Identify which cell holds the provided text, then report its (X, Y) central coordinate. 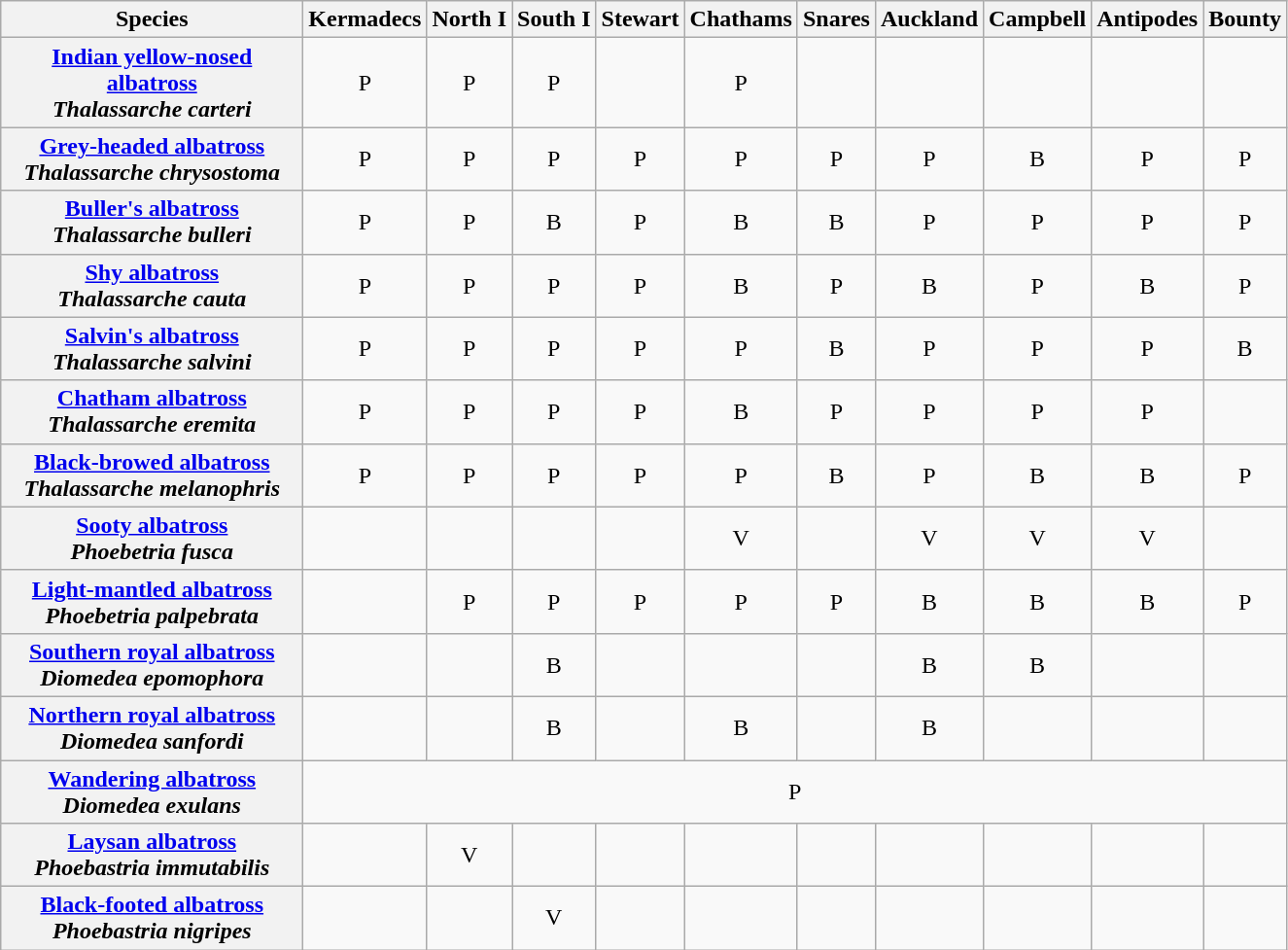
Shy albatrossThalassarche cauta (152, 286)
Auckland (929, 19)
Chatham albatrossThalassarche eremita (152, 412)
Sooty albatrossPhoebetria fusca (152, 539)
Salvin's albatrossThalassarche salvini (152, 348)
Antipodes (1147, 19)
Indian yellow-nosed albatrossThalassarche carteri (152, 83)
Laysan albatrossPhoebastria immutabilis (152, 856)
Chathams (741, 19)
Northern royal albatrossDiomedea sanfordi (152, 727)
Species (152, 19)
Snares (836, 19)
Campbell (1038, 19)
Southern royal albatrossDiomedea epomophora (152, 665)
Grey-headed albatrossThalassarche chrysostoma (152, 159)
North I (470, 19)
Buller's albatrossThalassarche bulleri (152, 222)
Wandering albatrossDiomedea exulans (152, 792)
South I (554, 19)
Bounty (1245, 19)
Black-footed albatrossPhoebastria nigripes (152, 918)
Stewart (640, 19)
Kermadecs (366, 19)
Light-mantled albatrossPhoebetria palpebrata (152, 601)
Black-browed albatrossThalassarche melanophris (152, 475)
